Return the (X, Y) coordinate for the center point of the cell that contains the specified text.  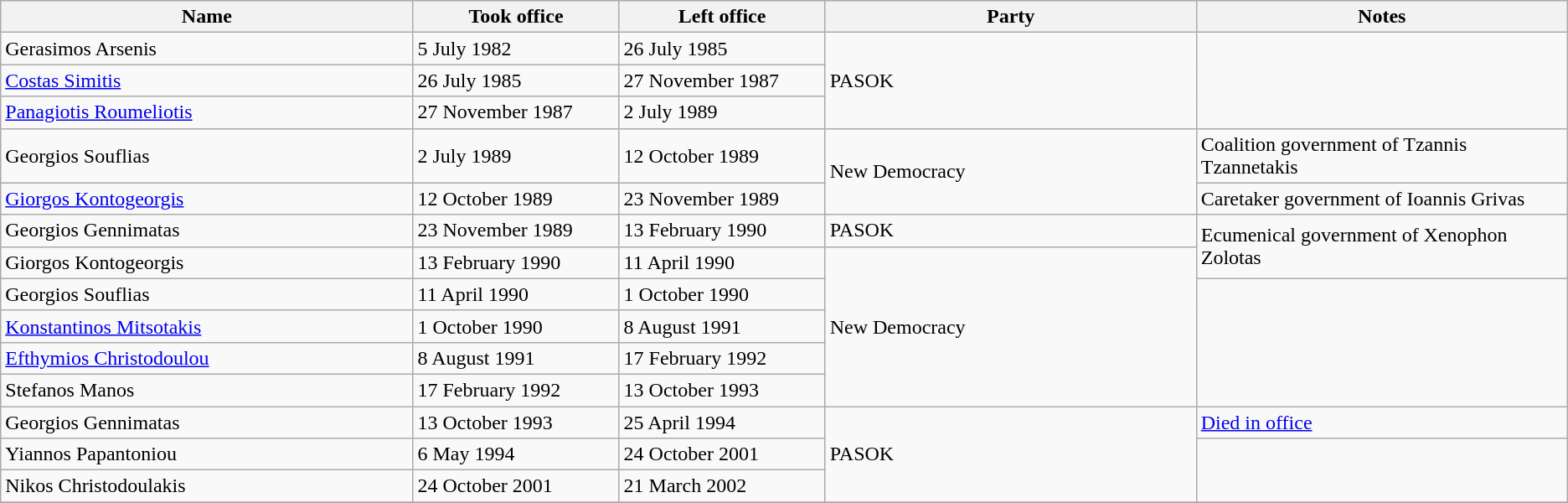
Stefanos Manos (207, 390)
Name (207, 17)
Panagiotis Roumeliotis (207, 112)
Konstantinos Mitsotakis (207, 326)
5 July 1982 (516, 49)
Coalition government of Tzannis Tzannetakis (1382, 156)
21 March 2002 (722, 486)
Gerasimos Arsenis (207, 49)
Died in office (1382, 422)
Nikos Christodoulakis (207, 486)
6 May 1994 (516, 454)
Efthymios Christodoulou (207, 358)
Left office (722, 17)
Caretaker government of Ioannis Grivas (1382, 199)
Took office (516, 17)
Costas Simitis (207, 80)
Ecumenical government of Xenophon Zolotas (1382, 246)
Notes (1382, 17)
Yiannos Papantoniou (207, 454)
25 April 1994 (722, 422)
Party (1010, 17)
